Scan for the cell matching the given text and deliver its [x, y] coordinate at center. 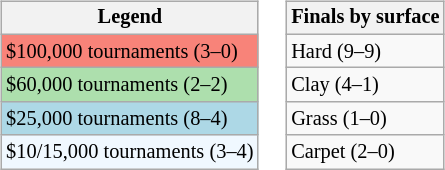
$100,000 tournaments (3–0) [130, 51]
Hard (9–9) [365, 51]
Grass (1–0) [365, 119]
$10/15,000 tournaments (3–4) [130, 152]
Legend [130, 18]
Clay (4–1) [365, 85]
$25,000 tournaments (8–4) [130, 119]
$60,000 tournaments (2–2) [130, 85]
Carpet (2–0) [365, 152]
Finals by surface [365, 18]
